Capture the cell that displays the provided text and extract its (X, Y) central coordinate. 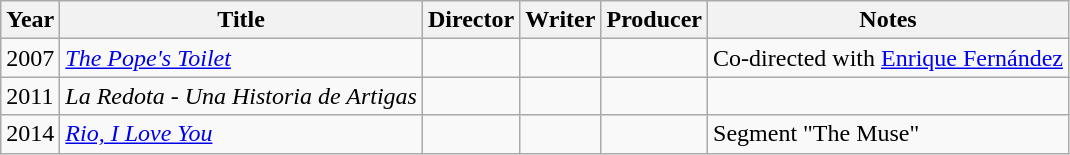
2014 (30, 134)
Segment "The Muse" (888, 134)
Producer (654, 20)
Notes (888, 20)
Co-directed with Enrique Fernández (888, 58)
2011 (30, 96)
Year (30, 20)
Director (470, 20)
Rio, I Love You (242, 134)
Title (242, 20)
2007 (30, 58)
Writer (560, 20)
La Redota - Una Historia de Artigas (242, 96)
The Pope's Toilet (242, 58)
